Pinpoint the cell where the given text exists, returning its [X, Y] midpoint coordinate. 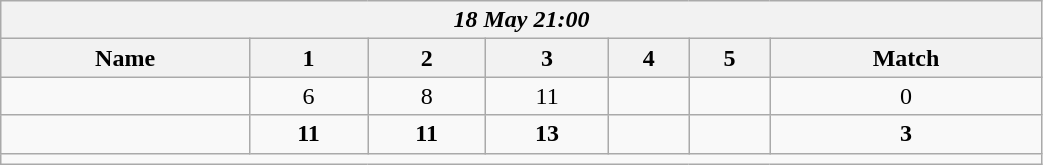
8 [427, 96]
Name [126, 58]
Match [906, 58]
18 May 21:00 [522, 20]
13 [548, 134]
2 [427, 58]
0 [906, 96]
5 [730, 58]
4 [648, 58]
1 [308, 58]
6 [308, 96]
